Output the [X, Y] coordinate of the center of the cell containing the given text.  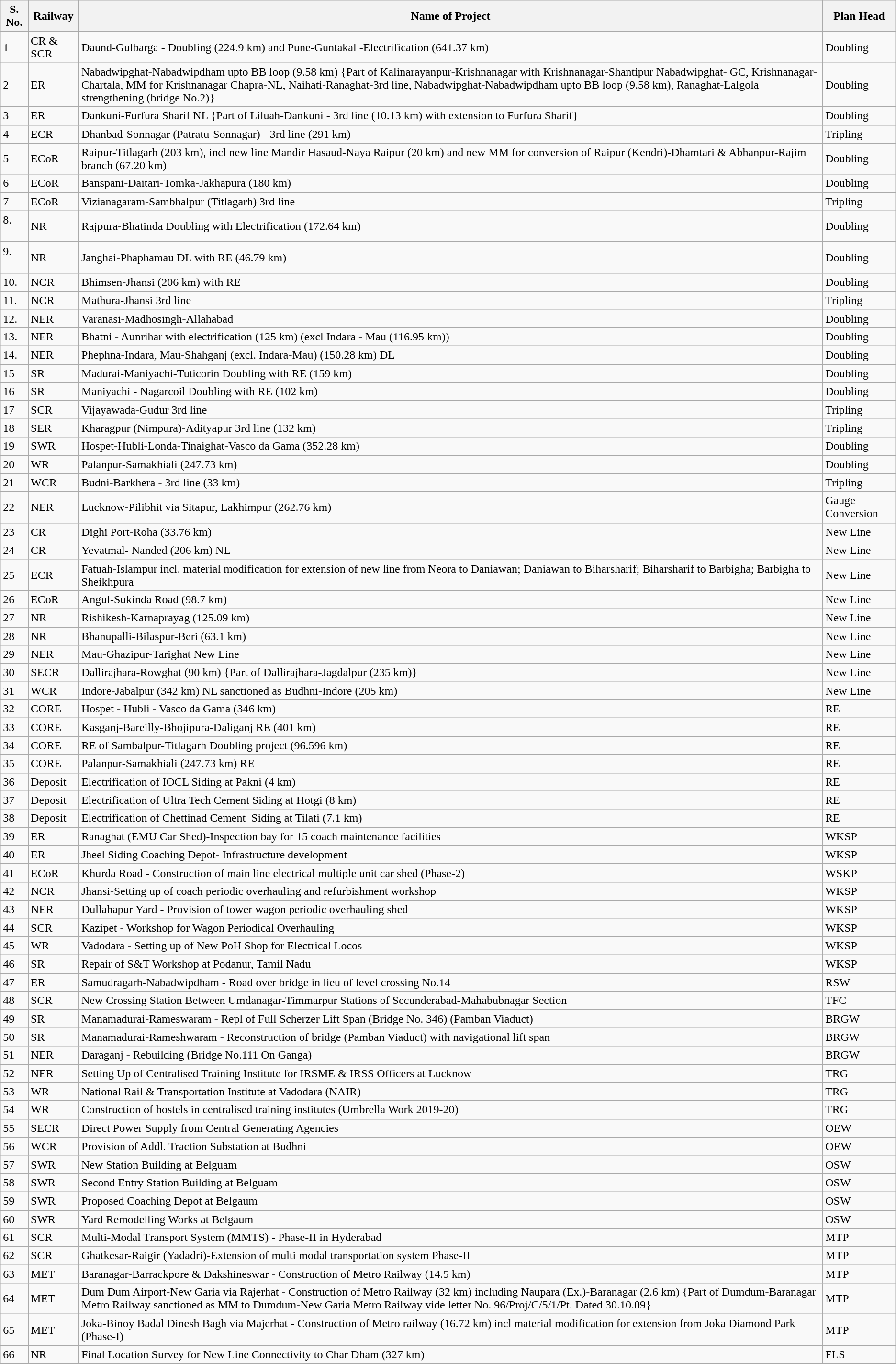
National Rail & Transportation Institute at Vadodara (NAIR) [450, 1092]
Dallirajhara-Rowghat (90 km) {Part of Dallirajhara-Jagdalpur (235 km)} [450, 673]
Dullahapur Yard - Provision of tower wagon periodic overhauling shed [450, 909]
20 [14, 464]
26 [14, 599]
Railway [54, 16]
44 [14, 927]
Dankuni-Furfura Sharif NL {Part of Liluah-Dankuni - 3rd line (10.13 km) with extension to Furfura Sharif} [450, 116]
Bhatni - Aunrihar with electrification (125 km) (excl Indara - Mau (116.95 km)) [450, 337]
Samudragarh-Nabadwipdham - Road over bridge in lieu of level crossing No.14 [450, 982]
Daund-Gulbarga - Doubling (224.9 km) and Pune-Guntakal -Electrification (641.37 km) [450, 47]
Second Entry Station Building at Belguam [450, 1183]
27 [14, 618]
Electrification of Chettinad Cement Siding at Tilati (7.1 km) [450, 818]
7 [14, 202]
62 [14, 1256]
53 [14, 1092]
61 [14, 1238]
Angul-Sukinda Road (98.7 km) [450, 599]
65 [14, 1330]
45 [14, 946]
Kazipet - Workshop for Wagon Periodical Overhauling [450, 927]
Yevatmal- Nanded (206 km) NL [450, 550]
Yard Remodelling Works at Belgaum [450, 1219]
Proposed Coaching Depot at Belgaum [450, 1201]
RE of Sambalpur-Titlagarh Doubling project (96.596 km) [450, 745]
Khurda Road - Construction of main line electrical multiple unit car shed (Phase-2) [450, 873]
Rajpura-Bhatinda Doubling with Electrification (172.64 km) [450, 226]
56 [14, 1146]
59 [14, 1201]
WSKP [860, 873]
Construction of hostels in centralised training institutes (Umbrella Work 2019-20) [450, 1110]
30 [14, 673]
29 [14, 654]
Palanpur-Samakhiali (247.73 km) [450, 464]
Plan Head [860, 16]
Bhimsen-Jhansi (206 km) with RE [450, 282]
Dighi Port-Roha (33.76 km) [450, 532]
Ghatkesar-Raigir (Yadadri)-Extension of multi modal transportation system Phase-II [450, 1256]
Varanasi-Madhosingh-Allahabad [450, 318]
Kasganj-Bareilly-Bhojipura-Daliganj RE (401 km) [450, 727]
16 [14, 392]
Setting Up of Centralised Training Institute for IRSME & IRSS Officers at Lucknow [450, 1073]
Vizianagaram-Sambhalpur (Titlagarh) 3rd line [450, 202]
15 [14, 373]
Indore-Jabalpur (342 km) NL sanctioned as Budhni-Indore (205 km) [450, 691]
Rishikesh-Karnaprayag (125.09 km) [450, 618]
42 [14, 891]
57 [14, 1164]
17 [14, 410]
23 [14, 532]
Electrification of IOCL Siding at Pakni (4 km) [450, 782]
Multi-Modal Transport System (MMTS) - Phase-II in Hyderabad [450, 1238]
Phephna-Indara, Mau-Shahganj (excl. Indara-Mau) (150.28 km) DL [450, 355]
12. [14, 318]
Dhanbad-Sonnagar (Patratu-Sonnagar) - 3rd line (291 km) [450, 134]
Hospet - Hubli - Vasco da Gama (346 km) [450, 709]
Lucknow-Pilibhit via Sitapur, Lakhimpur (262.76 km) [450, 507]
5 [14, 159]
Gauge Conversion [860, 507]
46 [14, 964]
Repair of S&T Workshop at Podanur, Tamil Nadu [450, 964]
Vadodara - Setting up of New PoH Shop for Electrical Locos [450, 946]
Banspani-Daitari-Tomka-Jakhapura (180 km) [450, 183]
Baranagar-Barrackpore & Dakshineswar - Construction of Metro Railway (14.5 km) [450, 1274]
Daraganj - Rebuilding (Bridge No.111 On Ganga) [450, 1055]
28 [14, 636]
47 [14, 982]
66 [14, 1354]
RSW [860, 982]
New Crossing Station Between Umdanagar-Timmarpur Stations of Secunderabad-Mahabubnagar Section [450, 1001]
3 [14, 116]
52 [14, 1073]
Ranaghat (EMU Car Shed)-Inspection bay for 15 coach maintenance facilities [450, 836]
Bhanupalli-Bilaspur-Beri (63.1 km) [450, 636]
2 [14, 85]
50 [14, 1037]
51 [14, 1055]
Electrification of Ultra Tech Cement Siding at Hotgi (8 km) [450, 800]
Vijayawada-Gudur 3rd line [450, 410]
36 [14, 782]
8. [14, 226]
60 [14, 1219]
S. No. [14, 16]
63 [14, 1274]
39 [14, 836]
Direct Power Supply from Central Generating Agencies [450, 1128]
24 [14, 550]
58 [14, 1183]
9. [14, 258]
New Station Building at Belguam [450, 1164]
Manamadurai-Rameswaram - Repl of Full Scherzer Lift Span (Bridge No. 346) (Pamban Viaduct) [450, 1019]
Palanpur-Samakhiali (247.73 km) RE [450, 764]
Mau-Ghazipur-Tarighat New Line [450, 654]
Manamadurai-Rameshwaram - Reconstruction of bridge (Pamban Viaduct) with navigational lift span [450, 1037]
Provision of Addl. Traction Substation at Budhni [450, 1146]
TFC [860, 1001]
Janghai-Phaphamau DL with RE (46.79 km) [450, 258]
49 [14, 1019]
SER [54, 428]
Budni-Barkhera - 3rd line (33 km) [450, 483]
14. [14, 355]
37 [14, 800]
31 [14, 691]
FLS [860, 1354]
25 [14, 575]
33 [14, 727]
32 [14, 709]
10. [14, 282]
Jhansi-Setting up of coach periodic overhauling and refurbishment workshop [450, 891]
19 [14, 446]
Madurai-Maniyachi-Tuticorin Doubling with RE (159 km) [450, 373]
41 [14, 873]
Mathura-Jhansi 3rd line [450, 300]
Hospet-Hubli-Londa-Tinaighat-Vasco da Gama (352.28 km) [450, 446]
13. [14, 337]
6 [14, 183]
40 [14, 855]
22 [14, 507]
Name of Project [450, 16]
35 [14, 764]
64 [14, 1298]
Maniyachi - Nagarcoil Doubling with RE (102 km) [450, 392]
38 [14, 818]
18 [14, 428]
48 [14, 1001]
55 [14, 1128]
34 [14, 745]
54 [14, 1110]
CR & SCR [54, 47]
21 [14, 483]
Kharagpur (Nimpura)-Adityapur 3rd line (132 km) [450, 428]
43 [14, 909]
1 [14, 47]
Jheel Siding Coaching Depot- Infrastructure development [450, 855]
Final Location Survey for New Line Connectivity to Char Dham (327 km) [450, 1354]
11. [14, 300]
4 [14, 134]
